Provide the (X, Y) coordinate of the cell's center where the given text is located.  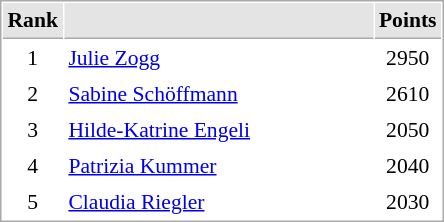
5 (32, 201)
Sabine Schöffmann (218, 93)
Patrizia Kummer (218, 165)
2950 (408, 57)
2610 (408, 93)
Hilde-Katrine Engeli (218, 129)
Points (408, 21)
1 (32, 57)
Claudia Riegler (218, 201)
2050 (408, 129)
2030 (408, 201)
2 (32, 93)
2040 (408, 165)
3 (32, 129)
Julie Zogg (218, 57)
4 (32, 165)
Rank (32, 21)
